Search for the cell housing the specified text and yield its (X, Y) center coordinate. 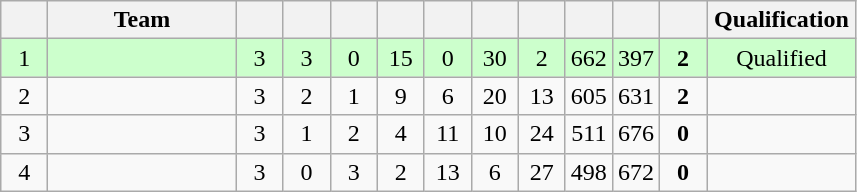
397 (636, 58)
27 (542, 172)
631 (636, 96)
20 (494, 96)
24 (542, 134)
30 (494, 58)
662 (588, 58)
676 (636, 134)
10 (494, 134)
11 (448, 134)
9 (400, 96)
Team (142, 20)
605 (588, 96)
511 (588, 134)
498 (588, 172)
Qualification (781, 20)
Qualified (781, 58)
672 (636, 172)
15 (400, 58)
